Pinpoint the cell where the given text exists, returning its [X, Y] midpoint coordinate. 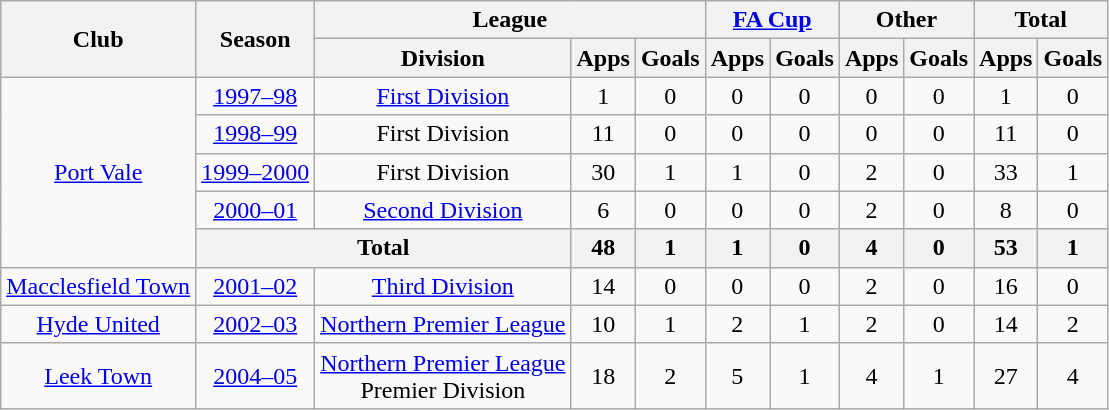
1999–2000 [256, 172]
53 [1006, 248]
16 [1006, 286]
1997–98 [256, 96]
Leek Town [98, 376]
6 [603, 210]
10 [603, 324]
27 [1006, 376]
Season [256, 39]
30 [603, 172]
Third Division [443, 286]
48 [603, 248]
Macclesfield Town [98, 286]
8 [1006, 210]
Hyde United [98, 324]
League [510, 20]
Division [443, 58]
Second Division [443, 210]
2004–05 [256, 376]
5 [737, 376]
Northern Premier League [443, 324]
Port Vale [98, 172]
Northern Premier LeaguePremier Division [443, 376]
Other [906, 20]
1998–99 [256, 134]
2001–02 [256, 286]
18 [603, 376]
2002–03 [256, 324]
FA Cup [772, 20]
Club [98, 39]
2000–01 [256, 210]
33 [1006, 172]
